Return the [X, Y] coordinate for the center point of the cell that contains the specified text.  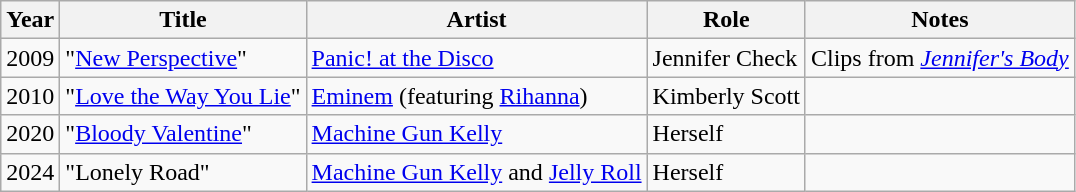
Eminem (featuring Rihanna) [476, 96]
2010 [30, 96]
Artist [476, 20]
"Lonely Road" [183, 172]
Notes [940, 20]
"Love the Way You Lie" [183, 96]
Machine Gun Kelly [476, 134]
2020 [30, 134]
"Bloody Valentine" [183, 134]
2009 [30, 58]
"New Perspective" [183, 58]
Machine Gun Kelly and Jelly Roll [476, 172]
Role [726, 20]
2024 [30, 172]
Clips from Jennifer's Body [940, 58]
Title [183, 20]
Kimberly Scott [726, 96]
Jennifer Check [726, 58]
Panic! at the Disco [476, 58]
Year [30, 20]
